Provide the [x, y] coordinate of the cell's center where the given text is located.  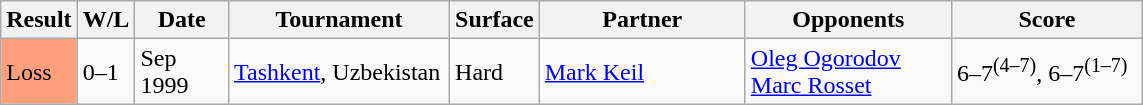
W/L [106, 20]
Result [39, 20]
Tashkent, Uzbekistan [338, 72]
Oleg Ogorodov Marc Rosset [848, 72]
0–1 [106, 72]
6–7(4–7), 6–7(1–7) [1046, 72]
Date [182, 20]
Score [1046, 20]
Hard [495, 72]
Surface [495, 20]
Partner [642, 20]
Opponents [848, 20]
Tournament [338, 20]
Sep 1999 [182, 72]
Mark Keil [642, 72]
Loss [39, 72]
